Return (x, y) of the center of cell containing provided text 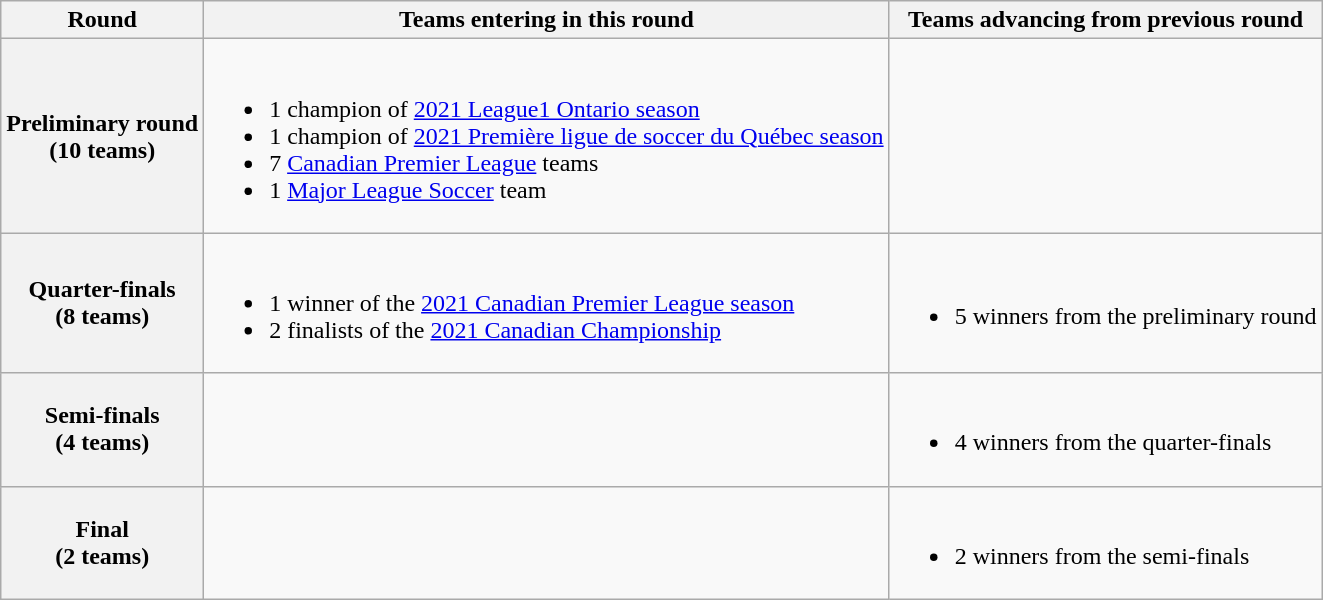
Final(2 teams) (102, 542)
5 winners from the preliminary round (1106, 303)
1 winner of the 2021 Canadian Premier League season2 finalists of the 2021 Canadian Championship (547, 303)
2 winners from the semi-finals (1106, 542)
Quarter-finals(8 teams) (102, 303)
Preliminary round(10 teams) (102, 136)
Teams entering in this round (547, 20)
Round (102, 20)
4 winners from the quarter-finals (1106, 430)
Teams advancing from previous round (1106, 20)
Semi-finals(4 teams) (102, 430)
